For the text-containing cell, return its midpoint in (X, Y) coordinate format. 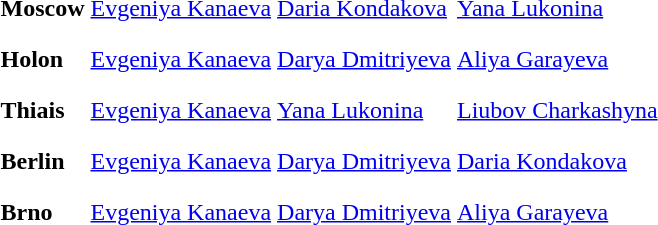
Yana Lukonina (364, 110)
